Scan for the cell matching the given text and deliver its [X, Y] coordinate at center. 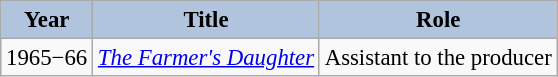
Year [47, 20]
Role [438, 20]
Title [206, 20]
Assistant to the producer [438, 58]
The Farmer's Daughter [206, 58]
1965−66 [47, 58]
